Provide the [X, Y] coordinate of the cell's center where the given text is located.  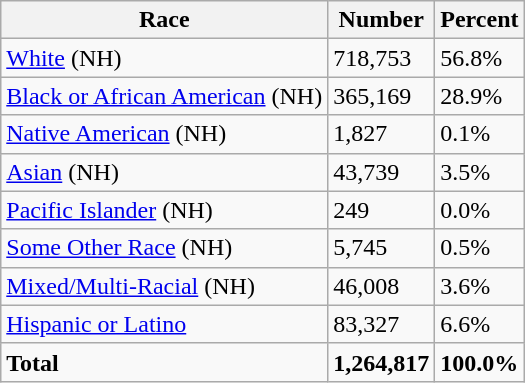
43,739 [382, 172]
Black or African American (NH) [164, 96]
1,827 [382, 134]
Some Other Race (NH) [164, 248]
Mixed/Multi-Racial (NH) [164, 286]
718,753 [382, 58]
56.8% [480, 58]
0.1% [480, 134]
6.6% [480, 324]
Number [382, 20]
3.6% [480, 286]
83,327 [382, 324]
Asian (NH) [164, 172]
249 [382, 210]
365,169 [382, 96]
1,264,817 [382, 362]
28.9% [480, 96]
Native American (NH) [164, 134]
Percent [480, 20]
White (NH) [164, 58]
Hispanic or Latino [164, 324]
0.5% [480, 248]
46,008 [382, 286]
100.0% [480, 362]
Pacific Islander (NH) [164, 210]
Race [164, 20]
5,745 [382, 248]
Total [164, 362]
0.0% [480, 210]
3.5% [480, 172]
